Identify which cell holds the provided text, then report its [X, Y] central coordinate. 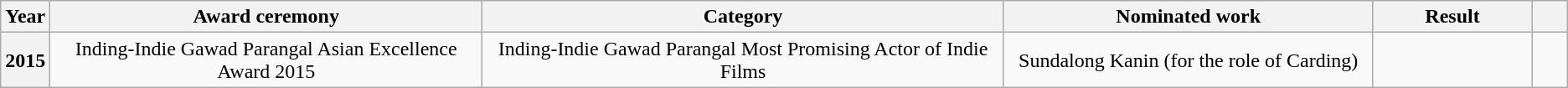
Award ceremony [266, 17]
Category [744, 17]
Year [25, 17]
2015 [25, 60]
Inding-Indie Gawad Parangal Most Promising Actor of Indie Films [744, 60]
Inding-Indie Gawad Parangal Asian Excellence Award 2015 [266, 60]
Result [1452, 17]
Sundalong Kanin (for the role of Carding) [1188, 60]
Nominated work [1188, 17]
